Return the [x, y] coordinate for the center point of the cell that contains the specified text.  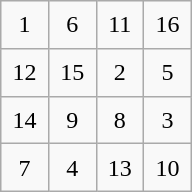
5 [168, 72]
4 [72, 168]
10 [168, 168]
13 [120, 168]
7 [25, 168]
1 [25, 25]
14 [25, 120]
11 [120, 25]
6 [72, 25]
8 [120, 120]
3 [168, 120]
9 [72, 120]
12 [25, 72]
2 [120, 72]
15 [72, 72]
16 [168, 25]
